Extract the (x, y) coordinate from the center of the cell holding the provided text.  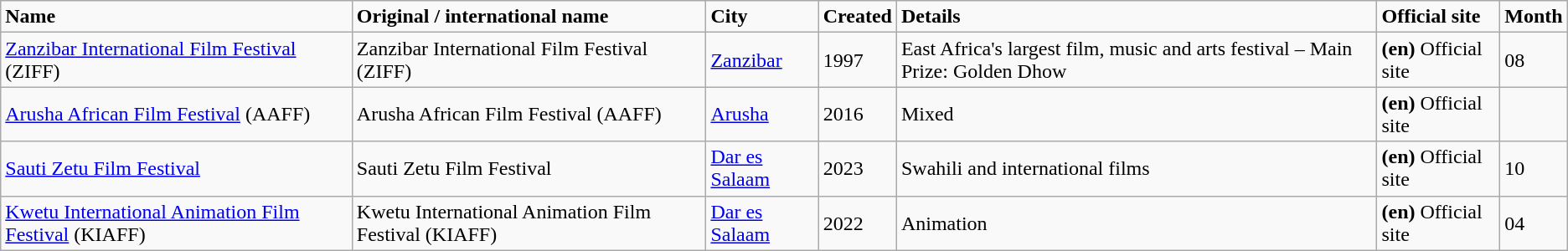
Animation (1137, 223)
Created (858, 17)
08 (1534, 60)
Original / international name (529, 17)
10 (1534, 169)
04 (1534, 223)
Swahili and international films (1137, 169)
2022 (858, 223)
City (762, 17)
Mixed (1137, 114)
Arusha (762, 114)
Official site (1439, 17)
2023 (858, 169)
Name (177, 17)
Details (1137, 17)
1997 (858, 60)
2016 (858, 114)
Month (1534, 17)
East Africa's largest film, music and arts festival – Main Prize: Golden Dhow (1137, 60)
Zanzibar (762, 60)
